Extract the (x, y) coordinate from the center of the cell holding the provided text.  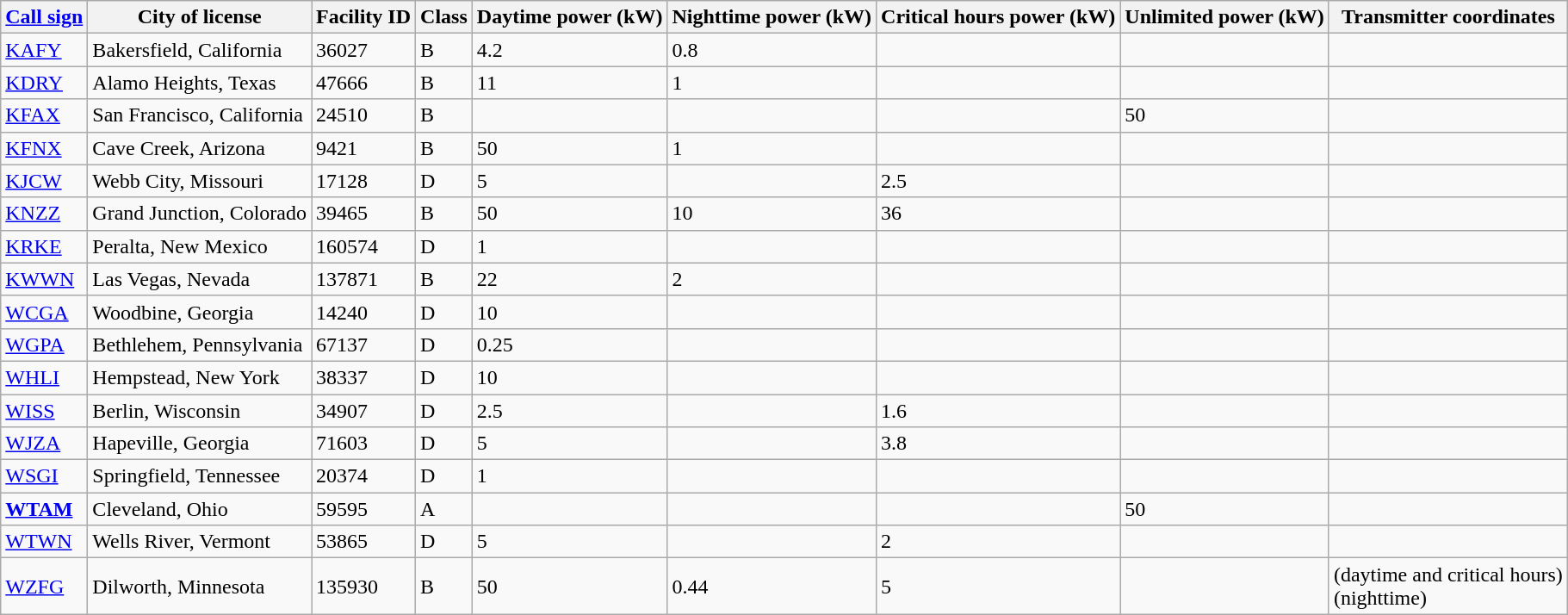
67137 (363, 345)
53865 (363, 542)
Las Vegas, Nevada (200, 279)
Transmitter coordinates (1448, 17)
3.8 (999, 444)
4.2 (570, 50)
Bakersfield, California (200, 50)
WJZA (45, 444)
Peralta, New Mexico (200, 246)
38337 (363, 377)
WHLI (45, 377)
WTWN (45, 542)
137871 (363, 279)
Hapeville, Georgia (200, 444)
WCGA (45, 312)
36027 (363, 50)
KDRY (45, 83)
160574 (363, 246)
A (444, 509)
KAFY (45, 50)
59595 (363, 509)
Hempstead, New York (200, 377)
WISS (45, 411)
Alamo Heights, Texas (200, 83)
Berlin, Wisconsin (200, 411)
Unlimited power (kW) (1224, 17)
Class (444, 17)
Bethlehem, Pennsylvania (200, 345)
San Francisco, California (200, 115)
1.6 (999, 411)
KRKE (45, 246)
(daytime and critical hours) (nighttime) (1448, 586)
0.44 (772, 586)
Dilworth, Minnesota (200, 586)
Daytime power (kW) (570, 17)
Wells River, Vermont (200, 542)
KFNX (45, 148)
34907 (363, 411)
Facility ID (363, 17)
Webb City, Missouri (200, 181)
71603 (363, 444)
Critical hours power (kW) (999, 17)
WGPA (45, 345)
11 (570, 83)
135930 (363, 586)
39465 (363, 214)
KNZZ (45, 214)
47666 (363, 83)
Nighttime power (kW) (772, 17)
WSGI (45, 476)
KWWN (45, 279)
Grand Junction, Colorado (200, 214)
24510 (363, 115)
20374 (363, 476)
KJCW (45, 181)
Woodbine, Georgia (200, 312)
KFAX (45, 115)
Call sign (45, 17)
36 (999, 214)
14240 (363, 312)
WTAM (45, 509)
22 (570, 279)
City of license (200, 17)
Springfield, Tennessee (200, 476)
9421 (363, 148)
0.25 (570, 345)
17128 (363, 181)
WZFG (45, 586)
Cleveland, Ohio (200, 509)
Cave Creek, Arizona (200, 148)
0.8 (772, 50)
